Scan for the cell matching the given text and deliver its (X, Y) coordinate at center. 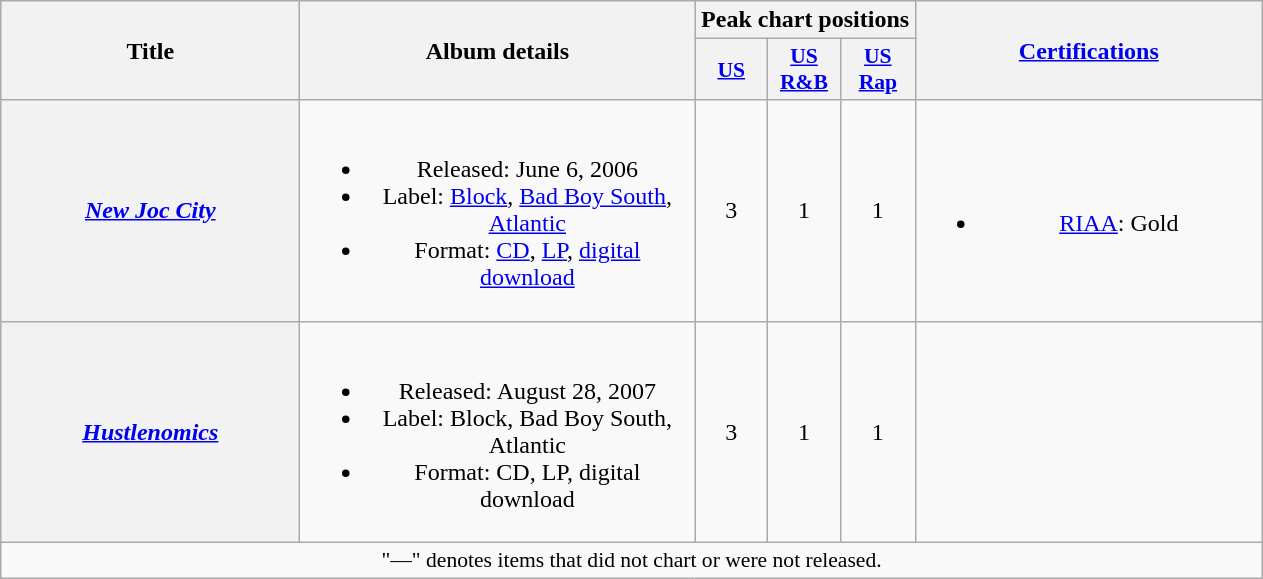
Hustlenomics (150, 432)
Released: June 6, 2006Label: Block, Bad Boy South, AtlanticFormat: CD, LP, digital download (498, 210)
US (732, 70)
Title (150, 50)
Album details (498, 50)
USR&B (804, 70)
Peak chart positions (805, 20)
US Rap (878, 70)
New Joc City (150, 210)
Released: August 28, 2007Label: Block, Bad Boy South, AtlanticFormat: CD, LP, digital download (498, 432)
RIAA: Gold (1088, 210)
Certifications (1088, 50)
"—" denotes items that did not chart or were not released. (632, 560)
